Capture the cell that displays the provided text and extract its [X, Y] central coordinate. 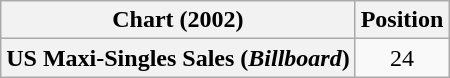
24 [402, 58]
US Maxi-Singles Sales (Billboard) [178, 58]
Position [402, 20]
Chart (2002) [178, 20]
